Locate the cell with the specified text and output its (X, Y) center coordinate. 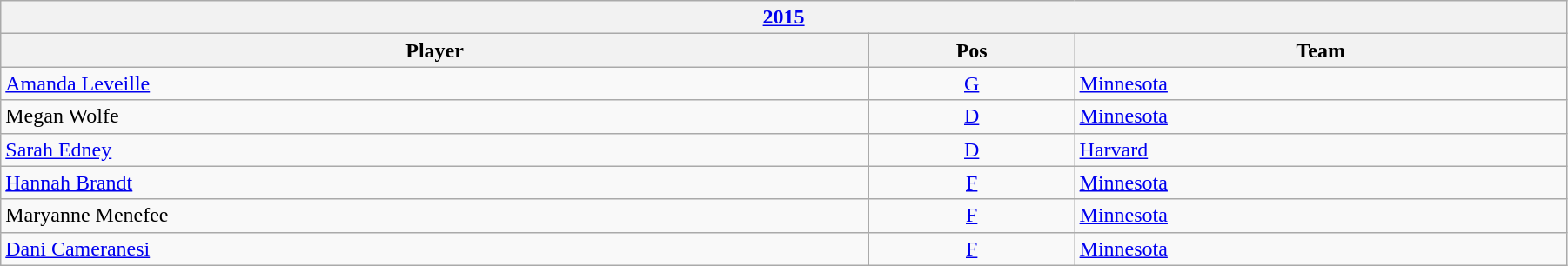
Amanda Leveille (435, 83)
Hannah Brandt (435, 183)
Dani Cameranesi (435, 249)
2015 (784, 17)
G (971, 83)
Maryanne Menefee (435, 216)
Megan Wolfe (435, 116)
Player (435, 50)
Team (1321, 50)
Sarah Edney (435, 150)
Pos (971, 50)
Harvard (1321, 150)
